Identify which cell holds the provided text, then report its (X, Y) central coordinate. 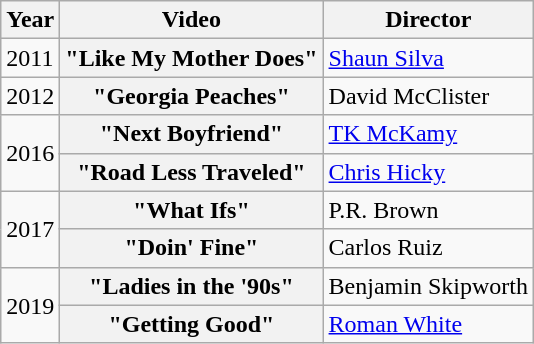
2016 (30, 153)
"Like My Mother Does" (192, 58)
"Road Less Traveled" (192, 172)
Director (428, 20)
"Next Boyfriend" (192, 134)
Benjamin Skipworth (428, 286)
Chris Hicky (428, 172)
Year (30, 20)
Roman White (428, 324)
2012 (30, 96)
"Getting Good" (192, 324)
Carlos Ruiz (428, 248)
"Ladies in the '90s" (192, 286)
2017 (30, 229)
"What Ifs" (192, 210)
2011 (30, 58)
"Georgia Peaches" (192, 96)
David McClister (428, 96)
TK McKamy (428, 134)
"Doin' Fine" (192, 248)
P.R. Brown (428, 210)
Shaun Silva (428, 58)
2019 (30, 305)
Video (192, 20)
